Output the [X, Y] coordinate of the center of the cell containing the given text.  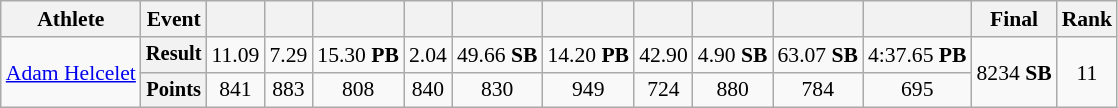
8234 SB [1014, 72]
11 [1088, 72]
Athlete [71, 19]
Result [174, 55]
11.09 [235, 55]
830 [498, 90]
14.20 PB [588, 55]
2.04 [428, 55]
49.66 SB [498, 55]
15.30 PB [358, 55]
63.07 SB [818, 55]
Rank [1088, 19]
949 [588, 90]
841 [235, 90]
880 [733, 90]
883 [288, 90]
Adam Helcelet [71, 72]
4.90 SB [733, 55]
695 [917, 90]
Points [174, 90]
4:37.65 PB [917, 55]
784 [818, 90]
808 [358, 90]
7.29 [288, 55]
Event [174, 19]
42.90 [664, 55]
724 [664, 90]
840 [428, 90]
Final [1014, 19]
